Scan for the cell matching the given text and deliver its [x, y] coordinate at center. 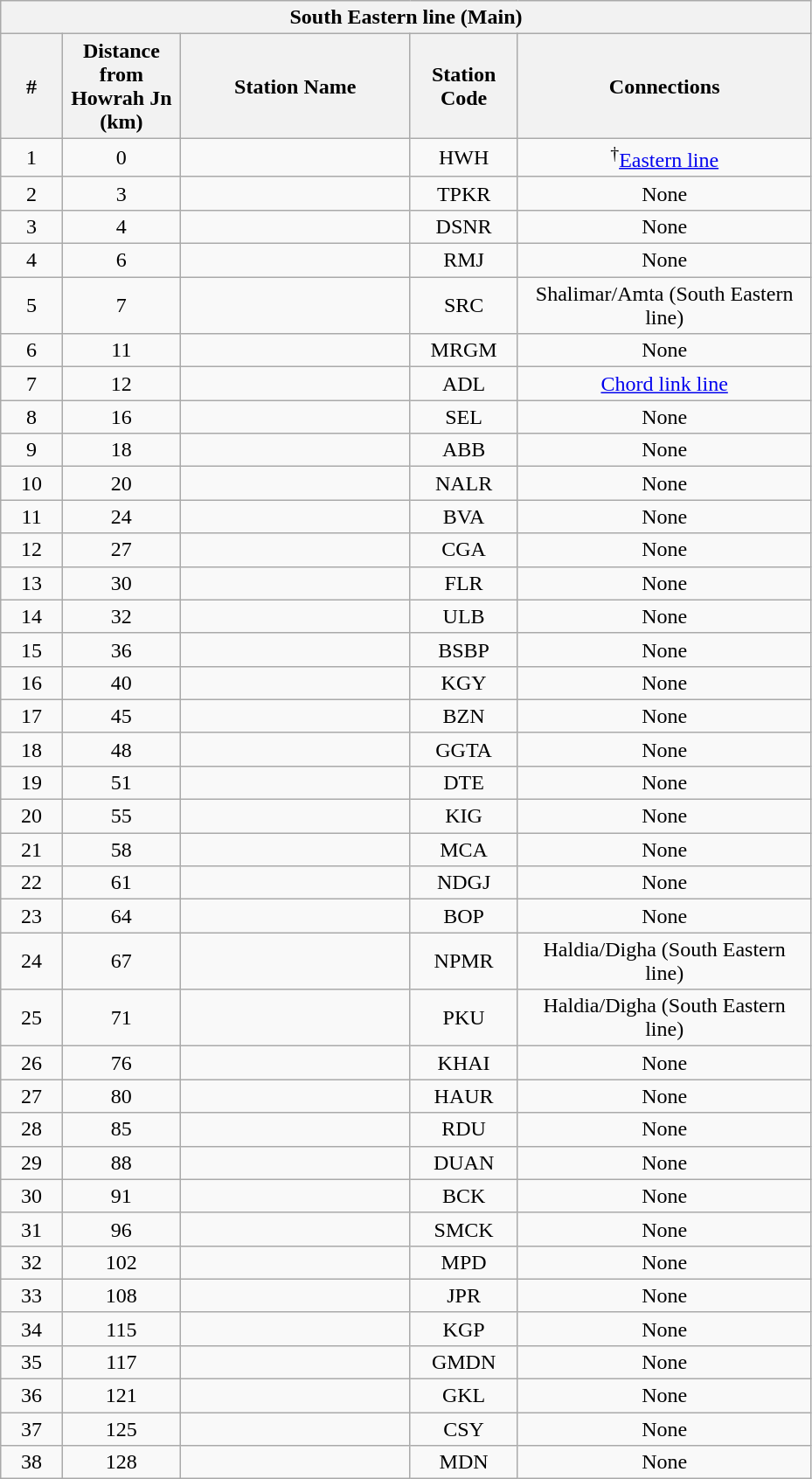
40 [122, 683]
KGY [463, 683]
117 [122, 1362]
ADL [463, 384]
DUAN [463, 1163]
SRC [463, 306]
BOP [463, 916]
48 [122, 749]
NPMR [463, 962]
KIG [463, 816]
FLR [463, 583]
MDN [463, 1462]
HAUR [463, 1096]
NALR [463, 483]
128 [122, 1462]
HWH [463, 157]
85 [122, 1129]
BZN [463, 716]
ABB [463, 450]
13 [31, 583]
Station Name [295, 86]
DSNR [463, 226]
MRGM [463, 351]
RDU [463, 1129]
8 [31, 417]
55 [122, 816]
SMCK [463, 1229]
96 [122, 1229]
23 [31, 916]
BSBP [463, 649]
# [31, 86]
1 [31, 157]
Connections [664, 86]
9 [31, 450]
125 [122, 1429]
19 [31, 782]
31 [31, 1229]
GGTA [463, 749]
BCK [463, 1196]
SEL [463, 417]
Chord link line [664, 384]
2 [31, 193]
121 [122, 1396]
15 [31, 649]
37 [31, 1429]
29 [31, 1163]
GMDN [463, 1362]
80 [122, 1096]
Distance from Howrah Jn (km) [122, 86]
South Eastern line (Main) [406, 17]
26 [31, 1063]
JPR [463, 1295]
115 [122, 1329]
NDGJ [463, 883]
10 [31, 483]
91 [122, 1196]
108 [122, 1295]
Station Code [463, 86]
PKU [463, 1017]
MPD [463, 1262]
†Eastern line [664, 157]
CSY [463, 1429]
33 [31, 1295]
RMJ [463, 260]
45 [122, 716]
5 [31, 306]
67 [122, 962]
17 [31, 716]
0 [122, 157]
MCA [463, 850]
61 [122, 883]
71 [122, 1017]
28 [31, 1129]
KHAI [463, 1063]
76 [122, 1063]
CGA [463, 550]
25 [31, 1017]
35 [31, 1362]
51 [122, 782]
KGP [463, 1329]
GKL [463, 1396]
102 [122, 1262]
21 [31, 850]
14 [31, 616]
58 [122, 850]
64 [122, 916]
BVA [463, 517]
38 [31, 1462]
22 [31, 883]
Shalimar/Amta (South Eastern line) [664, 306]
DTE [463, 782]
34 [31, 1329]
88 [122, 1163]
TPKR [463, 193]
ULB [463, 616]
